From the cell containing the given text, extract its center point as (X, Y) coordinate. 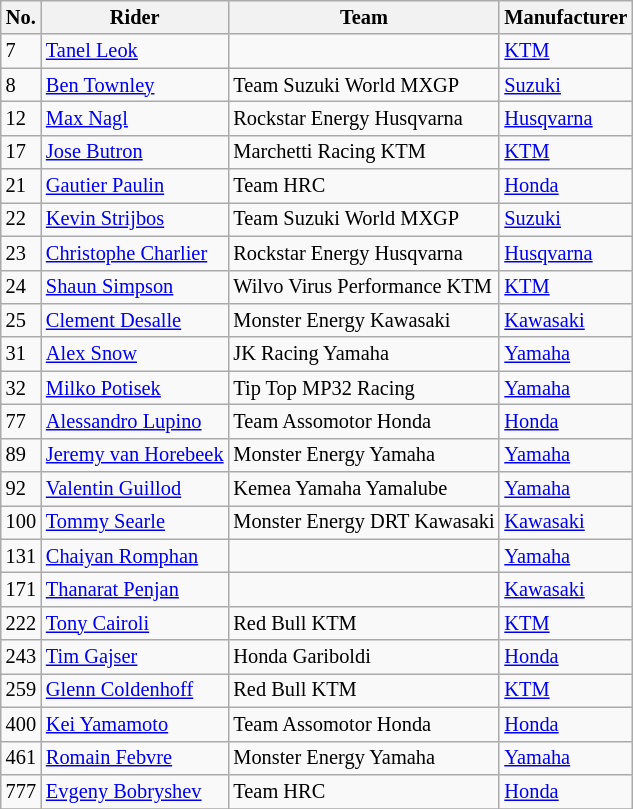
Max Nagl (134, 118)
23 (21, 253)
24 (21, 287)
89 (21, 455)
Kemea Yamaha Yamalube (364, 489)
100 (21, 522)
Marchetti Racing KTM (364, 152)
131 (21, 556)
222 (21, 623)
777 (21, 791)
461 (21, 758)
Romain Febvre (134, 758)
Thanarat Penjan (134, 589)
Jeremy van Horebeek (134, 455)
Evgeny Bobryshev (134, 791)
Tommy Searle (134, 522)
Kevin Strijbos (134, 219)
259 (21, 690)
Valentin Guillod (134, 489)
25 (21, 320)
Rider (134, 17)
Tanel Leok (134, 51)
22 (21, 219)
Milko Potisek (134, 388)
Clement Desalle (134, 320)
Team (364, 17)
400 (21, 724)
171 (21, 589)
12 (21, 118)
7 (21, 51)
No. (21, 17)
Ben Townley (134, 85)
8 (21, 85)
Tim Gajser (134, 657)
31 (21, 354)
Tip Top MP32 Racing (364, 388)
Shaun Simpson (134, 287)
Manufacturer (566, 17)
21 (21, 186)
32 (21, 388)
Honda Gariboldi (364, 657)
Alex Snow (134, 354)
Jose Butron (134, 152)
Tony Cairoli (134, 623)
Wilvo Virus Performance KTM (364, 287)
Glenn Coldenhoff (134, 690)
JK Racing Yamaha (364, 354)
17 (21, 152)
77 (21, 421)
Christophe Charlier (134, 253)
Kei Yamamoto (134, 724)
Monster Energy DRT Kawasaki (364, 522)
Monster Energy Kawasaki (364, 320)
Chaiyan Romphan (134, 556)
Gautier Paulin (134, 186)
Alessandro Lupino (134, 421)
243 (21, 657)
92 (21, 489)
